Extract the [X, Y] coordinate from the center of the cell holding the provided text.  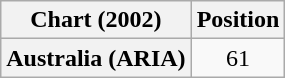
Position [238, 20]
Chart (2002) [96, 20]
Australia (ARIA) [96, 58]
61 [238, 58]
